Return the (x, y) coordinate for the center point of the cell that contains the specified text.  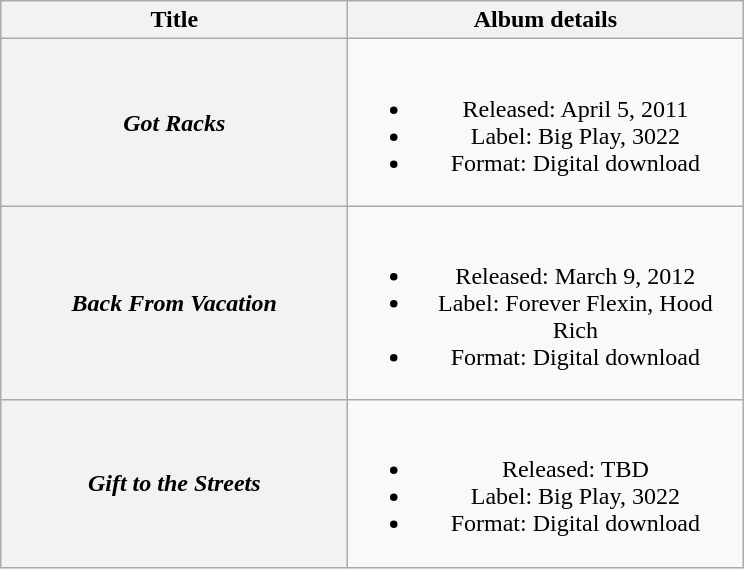
Album details (546, 20)
Released: March 9, 2012Label: Forever Flexin, Hood RichFormat: Digital download (546, 303)
Released: TBDLabel: Big Play, 3022Format: Digital download (546, 484)
Gift to the Streets (174, 484)
Back From Vacation (174, 303)
Got Racks (174, 122)
Released: April 5, 2011Label: Big Play, 3022Format: Digital download (546, 122)
Title (174, 20)
